Scan for the cell matching the given text and deliver its (x, y) coordinate at center. 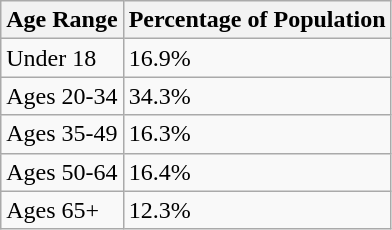
16.4% (257, 172)
34.3% (257, 96)
Ages 35-49 (62, 134)
Age Range (62, 20)
Ages 20-34 (62, 96)
Percentage of Population (257, 20)
Ages 50-64 (62, 172)
16.3% (257, 134)
12.3% (257, 210)
Under 18 (62, 58)
16.9% (257, 58)
Ages 65+ (62, 210)
